From the cell containing the given text, extract its center point as [x, y] coordinate. 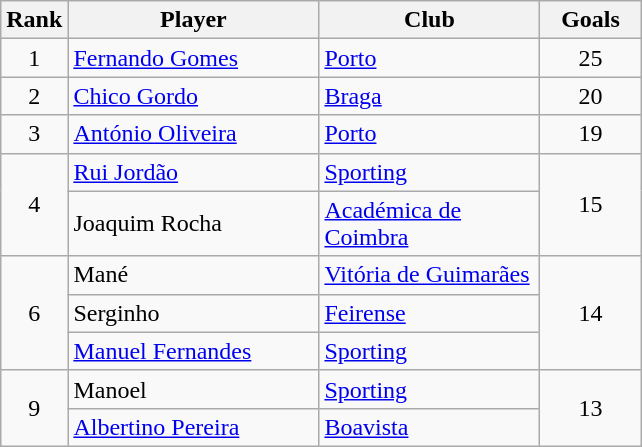
Manoel [194, 389]
Manuel Fernandes [194, 351]
2 [34, 96]
20 [590, 96]
3 [34, 134]
Vitória de Guimarães [430, 275]
13 [590, 408]
Joaquim Rocha [194, 224]
6 [34, 313]
António Oliveira [194, 134]
Serginho [194, 313]
Rank [34, 20]
Goals [590, 20]
4 [34, 204]
Rui Jordão [194, 172]
Albertino Pereira [194, 427]
Braga [430, 96]
Boavista [430, 427]
14 [590, 313]
1 [34, 58]
19 [590, 134]
Fernando Gomes [194, 58]
9 [34, 408]
Mané [194, 275]
Académica de Coimbra [430, 224]
Club [430, 20]
Player [194, 20]
15 [590, 204]
25 [590, 58]
Chico Gordo [194, 96]
Feirense [430, 313]
